Provide the (x, y) coordinate of the cell's center where the given text is located.  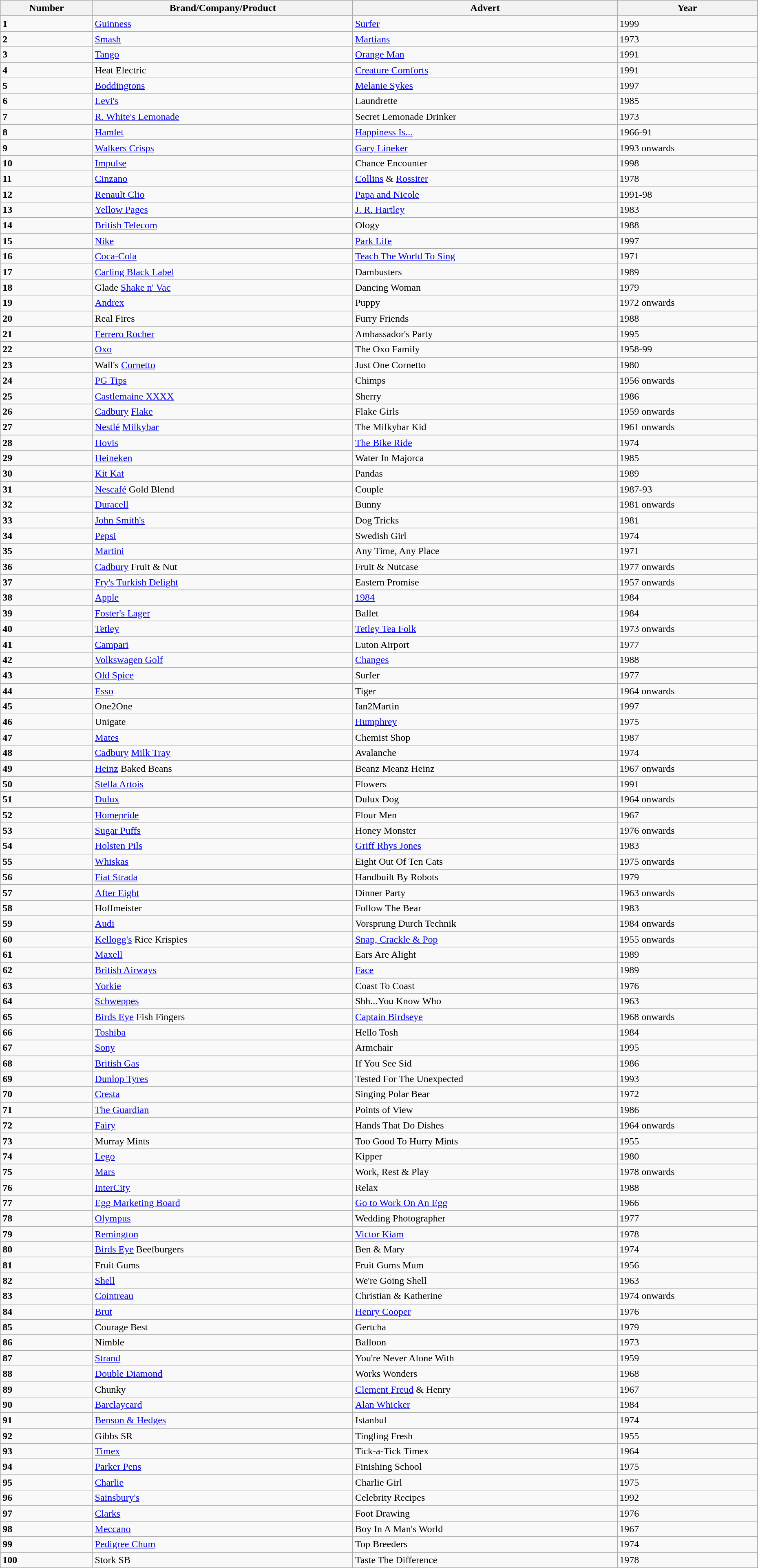
47 (46, 738)
Fruit Gums Mum (485, 1265)
59 (46, 923)
Strand (223, 1358)
One2One (223, 707)
Too Good To Hurry Mints (485, 1141)
Flowers (485, 784)
53 (46, 830)
9 (46, 148)
1966-91 (687, 132)
Orange Man (485, 55)
Fruit & Nutcase (485, 567)
91 (46, 1420)
Dulux (223, 799)
Cinzano (223, 179)
Captain Birdseye (485, 1017)
Double Diamond (223, 1374)
Heineken (223, 458)
Nimble (223, 1343)
1968 (687, 1374)
Kipper (485, 1156)
The Oxo Family (485, 349)
29 (46, 458)
Cadbury Flake (223, 411)
Timex (223, 1451)
Homepride (223, 815)
Shell (223, 1281)
Egg Marketing Board (223, 1203)
Sainsbury's (223, 1498)
92 (46, 1435)
Hoffmeister (223, 908)
Ology (485, 225)
Kellogg's Rice Krispies (223, 939)
Cointreau (223, 1296)
1992 (687, 1498)
32 (46, 505)
Nescafé Gold Blend (223, 489)
1967 onwards (687, 769)
12 (46, 194)
Advert (485, 8)
Any Time, Any Place (485, 551)
61 (46, 955)
British Gas (223, 1063)
Fry's Turkish Delight (223, 582)
Charlie Girl (485, 1482)
Secret Lemonade Drinker (485, 117)
Taste The Difference (485, 1560)
Avalanche (485, 753)
1973 onwards (687, 629)
PG Tips (223, 380)
Melanie Sykes (485, 86)
Gertcha (485, 1327)
95 (46, 1482)
Go to Work On An Egg (485, 1203)
Ian2Martin (485, 707)
Victor Kiam (485, 1234)
1974 onwards (687, 1296)
Flour Men (485, 815)
67 (46, 1048)
Mars (223, 1172)
Unigate (223, 722)
Mates (223, 738)
Works Wonders (485, 1374)
Tiger (485, 691)
Teach The World To Sing (485, 256)
Chance Encounter (485, 163)
Real Fires (223, 318)
1956 onwards (687, 380)
R. White's Lemonade (223, 117)
Dunlop Tyres (223, 1079)
Ambassador's Party (485, 334)
94 (46, 1467)
Pandas (485, 474)
1993 (687, 1079)
British Airways (223, 970)
Dancing Woman (485, 287)
Kit Kat (223, 474)
Birds Eye Beefburgers (223, 1250)
98 (46, 1529)
1958-99 (687, 349)
Honey Monster (485, 830)
4 (46, 70)
Just One Cornetto (485, 365)
1964 (687, 1451)
1957 onwards (687, 582)
22 (46, 349)
1966 (687, 1203)
1959 onwards (687, 411)
Esso (223, 691)
Foot Drawing (485, 1513)
64 (46, 1001)
39 (46, 613)
100 (46, 1560)
Bunny (485, 505)
17 (46, 272)
Pepsi (223, 536)
Eastern Promise (485, 582)
1 (46, 24)
57 (46, 892)
1978 onwards (687, 1172)
66 (46, 1032)
Furry Friends (485, 318)
15 (46, 241)
8 (46, 132)
Couple (485, 489)
43 (46, 675)
49 (46, 769)
Heinz Baked Beans (223, 769)
Sherry (485, 396)
Finishing School (485, 1467)
Charlie (223, 1482)
58 (46, 908)
If You See Sid (485, 1063)
Singing Polar Bear (485, 1094)
77 (46, 1203)
1987 (687, 738)
55 (46, 861)
Ballet (485, 613)
60 (46, 939)
Fairy (223, 1125)
54 (46, 846)
Parker Pens (223, 1467)
1955 onwards (687, 939)
Collins & Rossiter (485, 179)
41 (46, 644)
20 (46, 318)
14 (46, 225)
Yellow Pages (223, 210)
Lego (223, 1156)
Griff Rhys Jones (485, 846)
Impulse (223, 163)
Handbuilt By Robots (485, 877)
19 (46, 303)
Year (687, 8)
Vorsprung Durch Technik (485, 923)
Schweppes (223, 1001)
87 (46, 1358)
79 (46, 1234)
75 (46, 1172)
Gary Lineker (485, 148)
Stella Artois (223, 784)
Yorkie (223, 986)
78 (46, 1219)
68 (46, 1063)
38 (46, 598)
69 (46, 1079)
Ben & Mary (485, 1250)
11 (46, 179)
Tested For The Unexpected (485, 1079)
Walkers Crisps (223, 148)
27 (46, 427)
Whiskas (223, 861)
Fiat Strada (223, 877)
96 (46, 1498)
25 (46, 396)
Volkswagen Golf (223, 660)
Castlemaine XXXX (223, 396)
Wedding Photographer (485, 1219)
31 (46, 489)
56 (46, 877)
Sony (223, 1048)
Chemist Shop (485, 738)
28 (46, 442)
Martini (223, 551)
Old Spice (223, 675)
Brut (223, 1312)
Points of View (485, 1110)
Snap, Crackle & Pop (485, 939)
Shh...You Know Who (485, 1001)
62 (46, 970)
Stork SB (223, 1560)
Tetley Tea Folk (485, 629)
24 (46, 380)
2 (46, 39)
Coast To Coast (485, 986)
13 (46, 210)
1984 onwards (687, 923)
Murray Mints (223, 1141)
The Bike Ride (485, 442)
45 (46, 707)
Nestlé Milkybar (223, 427)
Clarks (223, 1513)
We're Going Shell (485, 1281)
InterCity (223, 1188)
Apple (223, 598)
23 (46, 365)
Courage Best (223, 1327)
Guinness (223, 24)
Henry Cooper (485, 1312)
Flake Girls (485, 411)
Duracell (223, 505)
Hamlet (223, 132)
88 (46, 1374)
Tingling Fresh (485, 1435)
1991-98 (687, 194)
Gibbs SR (223, 1435)
Audi (223, 923)
1981 (687, 520)
37 (46, 582)
40 (46, 629)
16 (46, 256)
50 (46, 784)
1976 onwards (687, 830)
Pedigree Chum (223, 1544)
1993 onwards (687, 148)
The Guardian (223, 1110)
99 (46, 1544)
93 (46, 1451)
Park Life (485, 241)
Papa and Nicole (485, 194)
1961 onwards (687, 427)
1956 (687, 1265)
3 (46, 55)
Wall's Cornetto (223, 365)
Heat Electric (223, 70)
Boy In A Man's World (485, 1529)
Campari (223, 644)
90 (46, 1405)
Martians (485, 39)
Number (46, 8)
Beanz Meanz Heinz (485, 769)
1999 (687, 24)
Chimps (485, 380)
Luton Airport (485, 644)
1968 onwards (687, 1017)
You're Never Alone With (485, 1358)
1998 (687, 163)
Levi's (223, 101)
81 (46, 1265)
Water In Majorca (485, 458)
70 (46, 1094)
Dinner Party (485, 892)
52 (46, 815)
Cadbury Milk Tray (223, 753)
1972 (687, 1094)
26 (46, 411)
89 (46, 1389)
Celebrity Recipes (485, 1498)
Humphrey (485, 722)
Tick-a-Tick Timex (485, 1451)
Cadbury Fruit & Nut (223, 567)
Holsten Pils (223, 846)
Smash (223, 39)
Hello Tosh (485, 1032)
Tetley (223, 629)
35 (46, 551)
Maxell (223, 955)
Ferrero Rocher (223, 334)
Istanbul (485, 1420)
10 (46, 163)
21 (46, 334)
30 (46, 474)
After Eight (223, 892)
Armchair (485, 1048)
Hands That Do Dishes (485, 1125)
John Smith's (223, 520)
Nike (223, 241)
Creature Comforts (485, 70)
1981 onwards (687, 505)
48 (46, 753)
Dulux Dog (485, 799)
Top Breeders (485, 1544)
86 (46, 1343)
Puppy (485, 303)
Balloon (485, 1343)
34 (46, 536)
71 (46, 1110)
97 (46, 1513)
Boddingtons (223, 86)
Foster's Lager (223, 613)
Carling Black Label (223, 272)
33 (46, 520)
1987-93 (687, 489)
Glade Shake n' Vac (223, 287)
Hovis (223, 442)
18 (46, 287)
Tango (223, 55)
85 (46, 1327)
Andrex (223, 303)
7 (46, 117)
1963 onwards (687, 892)
51 (46, 799)
British Telecom (223, 225)
Cresta (223, 1094)
Happiness Is... (485, 132)
1972 onwards (687, 303)
Swedish Girl (485, 536)
Barclaycard (223, 1405)
Benson & Hedges (223, 1420)
Toshiba (223, 1032)
Relax (485, 1188)
44 (46, 691)
Work, Rest & Play (485, 1172)
Remington (223, 1234)
74 (46, 1156)
Chunky (223, 1389)
83 (46, 1296)
Brand/Company/Product (223, 8)
Changes (485, 660)
Face (485, 970)
Laundrette (485, 101)
Alan Whicker (485, 1405)
1975 onwards (687, 861)
76 (46, 1188)
Meccano (223, 1529)
Birds Eye Fish Fingers (223, 1017)
72 (46, 1125)
Dambusters (485, 272)
Renault Clio (223, 194)
Christian & Katherine (485, 1296)
Coca-Cola (223, 256)
65 (46, 1017)
5 (46, 86)
Olympus (223, 1219)
Fruit Gums (223, 1265)
Ears Are Alight (485, 955)
1959 (687, 1358)
1977 onwards (687, 567)
63 (46, 986)
Oxo (223, 349)
73 (46, 1141)
46 (46, 722)
Sugar Puffs (223, 830)
42 (46, 660)
The Milkybar Kid (485, 427)
Dog Tricks (485, 520)
6 (46, 101)
80 (46, 1250)
84 (46, 1312)
36 (46, 567)
Follow The Bear (485, 908)
Clement Freud & Henry (485, 1389)
82 (46, 1281)
Eight Out Of Ten Cats (485, 861)
J. R. Hartley (485, 210)
